Return [x, y] of the center of cell containing provided text 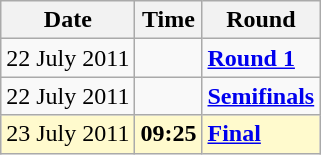
Final [261, 134]
Round 1 [261, 58]
Semifinals [261, 96]
Round [261, 20]
09:25 [168, 134]
Date [68, 20]
Time [168, 20]
23 July 2011 [68, 134]
